Output the (x, y) coordinate of the center of the cell containing the given text.  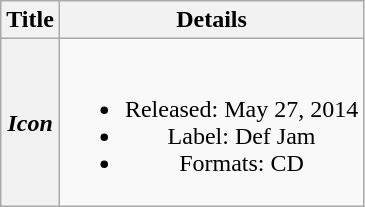
Icon (30, 122)
Released: May 27, 2014Label: Def JamFormats: CD (211, 122)
Title (30, 20)
Details (211, 20)
